Capture the cell that displays the provided text and extract its [x, y] central coordinate. 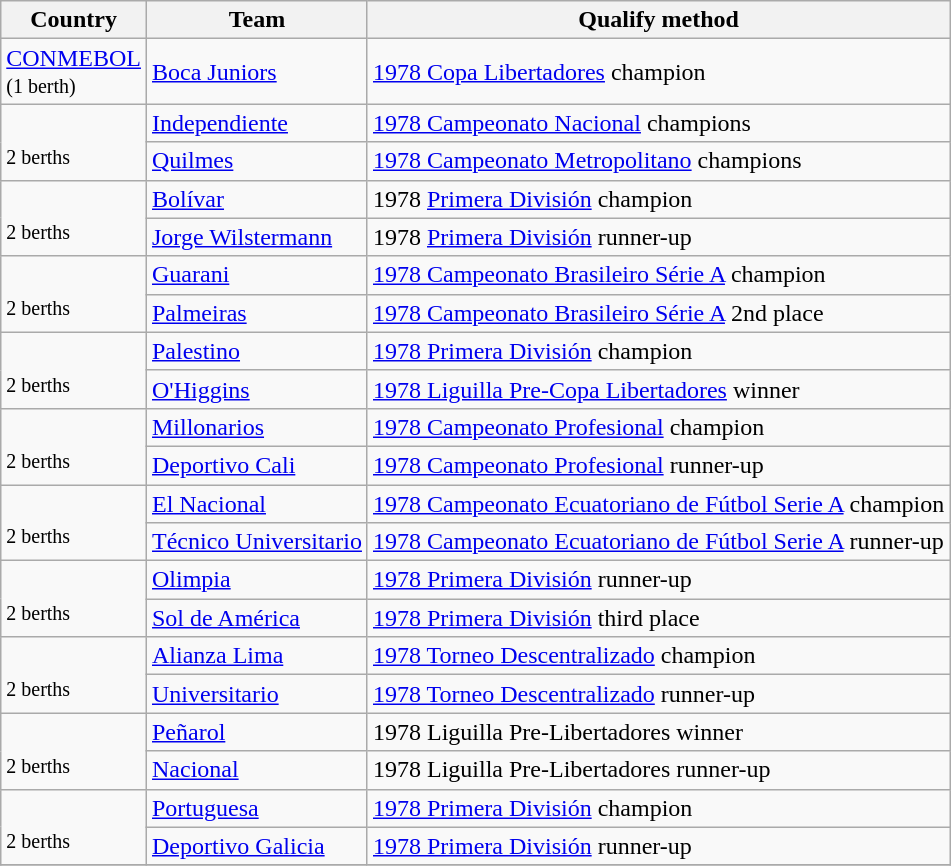
1978 Campeonato Brasileiro Série A champion [658, 275]
Qualify method [658, 20]
Portuguesa [256, 808]
Independiente [256, 123]
Quilmes [256, 161]
O'Higgins [256, 389]
Bolívar [256, 199]
1978 Campeonato Ecuatoriano de Fútbol Serie A champion [658, 503]
Olimpia [256, 580]
Millonarios [256, 427]
Palmeiras [256, 313]
1978 Campeonato Metropolitano champions [658, 161]
Sol de América [256, 618]
Guarani [256, 275]
Universitario [256, 694]
Team [256, 20]
Peñarol [256, 732]
1978 Campeonato Brasileiro Série A 2nd place [658, 313]
El Nacional [256, 503]
1978 Campeonato Profesional runner-up [658, 465]
Técnico Universitario [256, 542]
1978 Liguilla Pre-Libertadores winner [658, 732]
Jorge Wilstermann [256, 237]
1978 Copa Libertadores champion [658, 72]
1978 Torneo Descentralizado runner-up [658, 694]
Alianza Lima [256, 656]
Nacional [256, 770]
Deportivo Galicia [256, 846]
Boca Juniors [256, 72]
1978 Liguilla Pre-Copa Libertadores winner [658, 389]
CONMEBOL(1 berth) [74, 72]
1978 Liguilla Pre-Libertadores runner-up [658, 770]
1978 Campeonato Ecuatoriano de Fútbol Serie A runner-up [658, 542]
Palestino [256, 351]
Deportivo Cali [256, 465]
1978 Torneo Descentralizado champion [658, 656]
1978 Primera División third place [658, 618]
Country [74, 20]
1978 Campeonato Nacional champions [658, 123]
1978 Campeonato Profesional champion [658, 427]
